Find where the given text appears and provide that cell's center as (x, y) coordinate. 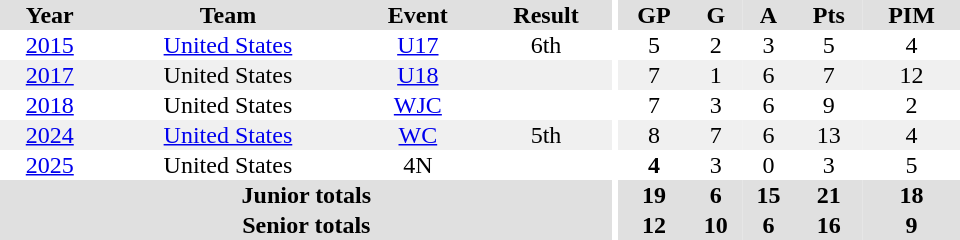
Pts (829, 15)
2018 (50, 105)
18 (912, 195)
2025 (50, 165)
15 (768, 195)
WJC (418, 105)
10 (716, 225)
13 (829, 135)
2017 (50, 75)
G (716, 15)
U18 (418, 75)
A (768, 15)
Event (418, 15)
U17 (418, 45)
6th (546, 45)
19 (654, 195)
Result (546, 15)
PIM (912, 15)
1 (716, 75)
5th (546, 135)
Team (228, 15)
4N (418, 165)
Senior totals (306, 225)
21 (829, 195)
GP (654, 15)
16 (829, 225)
WC (418, 135)
0 (768, 165)
Junior totals (306, 195)
8 (654, 135)
2015 (50, 45)
2024 (50, 135)
Year (50, 15)
